Pinpoint the cell where the given text exists, returning its (X, Y) midpoint coordinate. 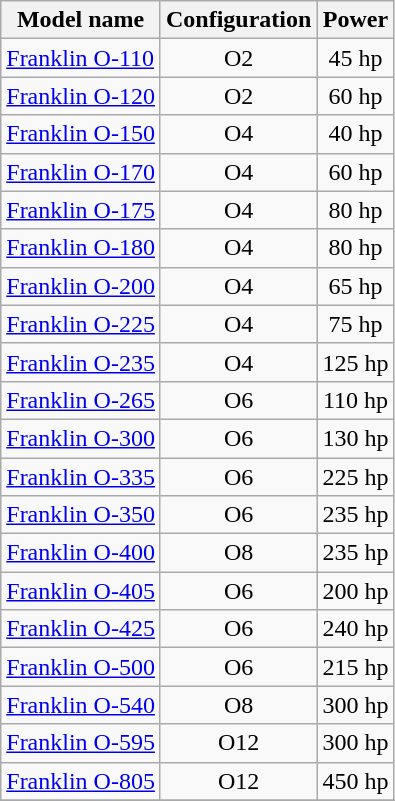
Franklin O-175 (81, 210)
215 hp (356, 667)
Franklin O-595 (81, 743)
200 hp (356, 591)
40 hp (356, 134)
Franklin O-120 (81, 96)
Franklin O-110 (81, 58)
Franklin O-500 (81, 667)
Franklin O-405 (81, 591)
Franklin O-425 (81, 629)
Franklin O-335 (81, 477)
240 hp (356, 629)
75 hp (356, 324)
Franklin O-170 (81, 172)
Model name (81, 20)
65 hp (356, 286)
45 hp (356, 58)
Franklin O-540 (81, 705)
130 hp (356, 438)
Power (356, 20)
225 hp (356, 477)
Franklin O-265 (81, 400)
Franklin O-400 (81, 553)
125 hp (356, 362)
Franklin O-180 (81, 248)
Franklin O-235 (81, 362)
Franklin O-300 (81, 438)
Franklin O-200 (81, 286)
450 hp (356, 781)
110 hp (356, 400)
Franklin O-350 (81, 515)
Franklin O-225 (81, 324)
Franklin O-805 (81, 781)
Configuration (238, 20)
Franklin O-150 (81, 134)
